Capture the cell that displays the provided text and extract its (x, y) central coordinate. 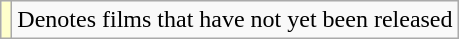
Denotes films that have not yet been released (235, 20)
